Extract the [x, y] coordinate from the center of the cell holding the provided text.  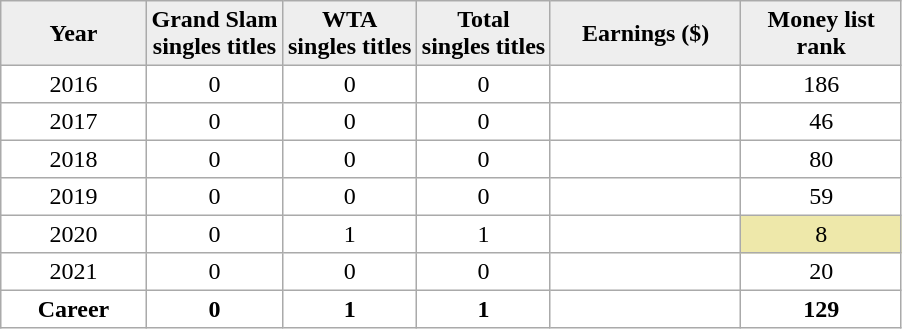
2021 [74, 272]
2017 [74, 122]
129 [821, 309]
Earnings ($) [645, 33]
Grand Slamsingles titles [214, 33]
8 [821, 234]
2020 [74, 234]
2019 [74, 197]
2018 [74, 159]
Year [74, 33]
186 [821, 84]
2016 [74, 84]
Career [74, 309]
Money list rank [821, 33]
46 [821, 122]
80 [821, 159]
20 [821, 272]
WTA singles titles [350, 33]
Totalsingles titles [484, 33]
59 [821, 197]
